Identify which cell holds the provided text, then report its (x, y) central coordinate. 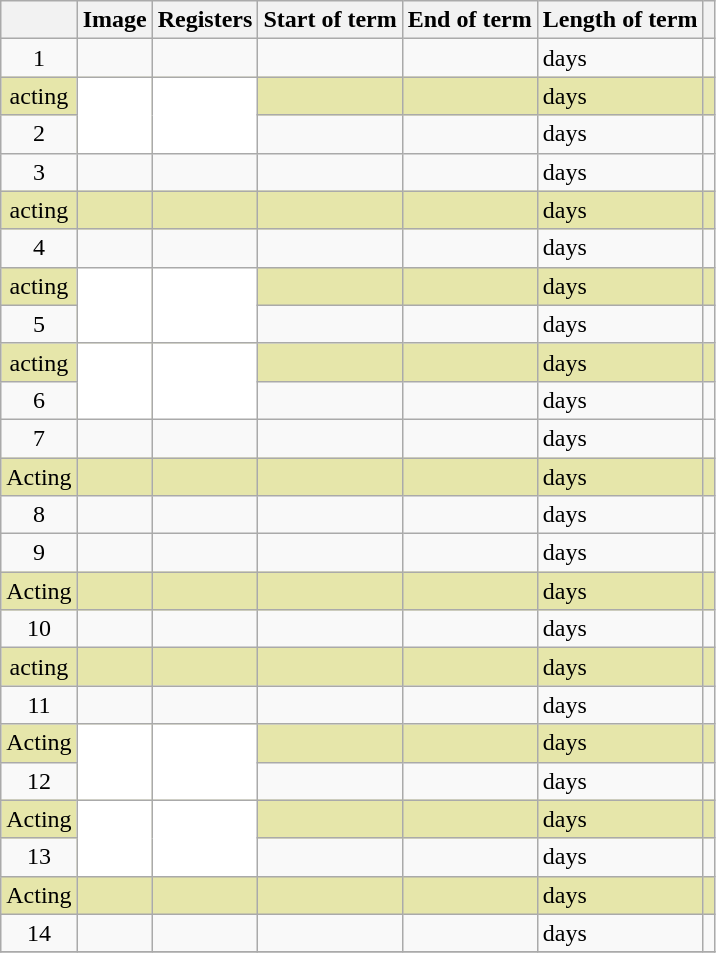
10 (39, 629)
3 (39, 172)
Start of term (330, 20)
7 (39, 438)
11 (39, 705)
Registers (205, 20)
13 (39, 857)
Image (114, 20)
14 (39, 933)
Length of term (620, 20)
9 (39, 553)
12 (39, 781)
8 (39, 515)
5 (39, 324)
End of term (470, 20)
2 (39, 134)
1 (39, 58)
4 (39, 248)
6 (39, 400)
